Pinpoint the cell where the given text exists, returning its [X, Y] midpoint coordinate. 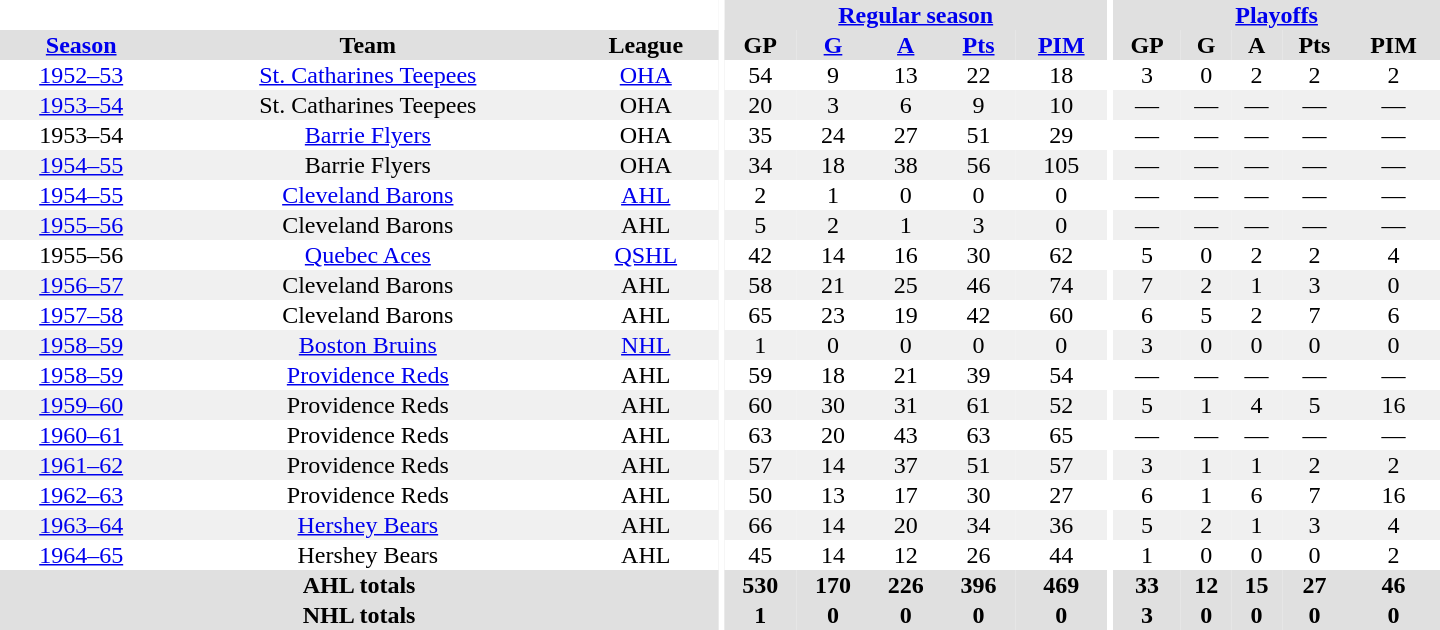
Season [81, 45]
530 [760, 585]
1964–65 [81, 555]
52 [1062, 405]
NHL totals [359, 615]
22 [978, 75]
Regular season [916, 15]
31 [906, 405]
Quebec Aces [368, 255]
Team [368, 45]
Boston Bruins [368, 345]
226 [906, 585]
36 [1062, 525]
56 [978, 165]
45 [760, 555]
50 [760, 495]
38 [906, 165]
1959–60 [81, 405]
1961–62 [81, 465]
1952–53 [81, 75]
NHL [646, 345]
1956–57 [81, 285]
43 [906, 435]
Playoffs [1276, 15]
1962–63 [81, 495]
19 [906, 315]
33 [1147, 585]
62 [1062, 255]
59 [760, 375]
29 [1062, 135]
44 [1062, 555]
61 [978, 405]
105 [1062, 165]
469 [1062, 585]
1960–61 [81, 435]
37 [906, 465]
17 [906, 495]
24 [834, 135]
AHL totals [359, 585]
58 [760, 285]
25 [906, 285]
396 [978, 585]
10 [1062, 105]
League [646, 45]
1957–58 [81, 315]
1963–64 [81, 525]
39 [978, 375]
26 [978, 555]
15 [1256, 585]
QSHL [646, 255]
170 [834, 585]
66 [760, 525]
74 [1062, 285]
23 [834, 315]
35 [760, 135]
